Search for the cell housing the specified text and yield its [X, Y] center coordinate. 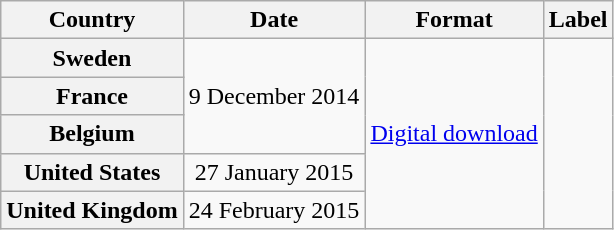
Digital download [454, 134]
24 February 2015 [274, 210]
9 December 2014 [274, 96]
Belgium [92, 134]
United States [92, 172]
Date [274, 20]
United Kingdom [92, 210]
Label [578, 20]
Sweden [92, 58]
France [92, 96]
Format [454, 20]
27 January 2015 [274, 172]
Country [92, 20]
